Capture the cell that displays the provided text and extract its [x, y] central coordinate. 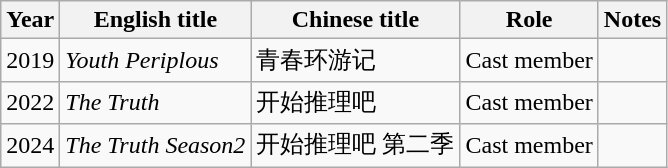
Year [30, 20]
开始推理吧 第二季 [356, 146]
开始推理吧 [356, 102]
Youth Periplous [156, 60]
青春环游记 [356, 60]
English title [156, 20]
Notes [632, 20]
2019 [30, 60]
Role [529, 20]
The Truth [156, 102]
Chinese title [356, 20]
2022 [30, 102]
2024 [30, 146]
The Truth Season2 [156, 146]
